Locate the cell with the specified text and output its [X, Y] center coordinate. 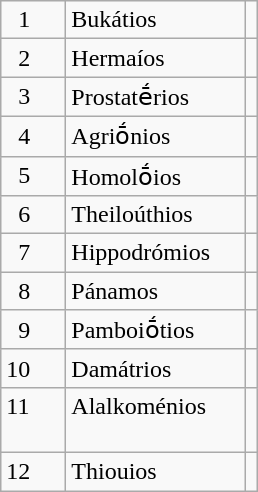
Pánamos [156, 291]
12 [34, 471]
Prostatḗrios [156, 97]
9 [34, 330]
Agriṓnios [156, 136]
3 [34, 97]
11 [34, 420]
5 [34, 176]
Hermaíos [156, 58]
8 [34, 291]
7 [34, 253]
Damátrios [156, 368]
10 [34, 368]
6 [34, 215]
2 [34, 58]
Homolṓios [156, 176]
Bukátios [156, 20]
Theiloúthios [156, 215]
1 [34, 20]
Thiouios [156, 471]
Pamboiṓtios [156, 330]
Alalkoménios [156, 420]
4 [34, 136]
Hippodrómios [156, 253]
